Find where the given text appears and provide that cell's center as [X, Y] coordinate. 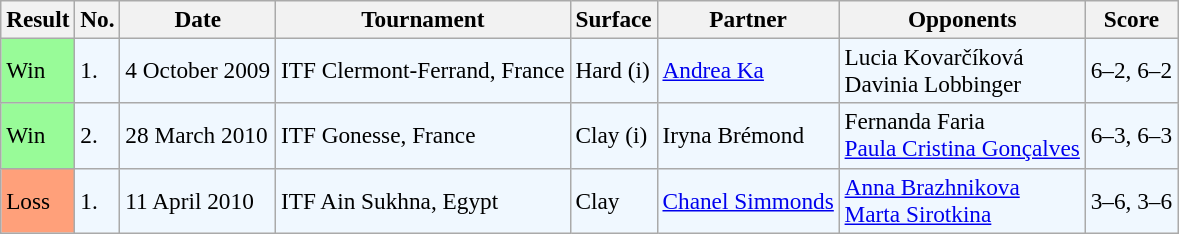
3–6, 3–6 [1131, 200]
Hard (i) [614, 70]
Clay [614, 200]
Loss [38, 200]
Surface [614, 19]
Andrea Ka [748, 70]
Lucia Kovarčíková Davinia Lobbinger [962, 70]
Tournament [424, 19]
28 March 2010 [198, 136]
Partner [748, 19]
ITF Clermont-Ferrand, France [424, 70]
Anna Brazhnikova Marta Sirotkina [962, 200]
2. [98, 136]
Iryna Brémond [748, 136]
6–3, 6–3 [1131, 136]
Opponents [962, 19]
6–2, 6–2 [1131, 70]
4 October 2009 [198, 70]
Clay (i) [614, 136]
Result [38, 19]
Chanel Simmonds [748, 200]
11 April 2010 [198, 200]
No. [98, 19]
Score [1131, 19]
ITF Gonesse, France [424, 136]
Date [198, 19]
Fernanda Faria Paula Cristina Gonçalves [962, 136]
ITF Ain Sukhna, Egypt [424, 200]
